Find where the given text appears and provide that cell's center as [X, Y] coordinate. 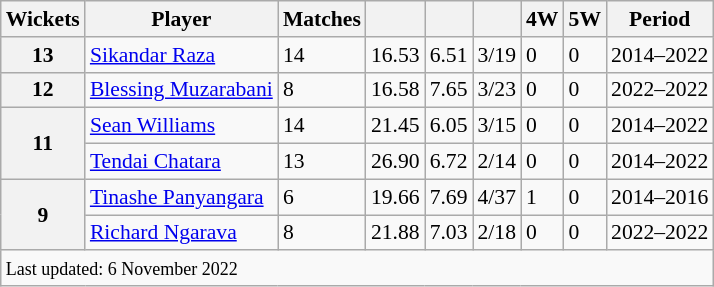
6.51 [449, 55]
Wickets [43, 19]
2/18 [496, 233]
4W [542, 19]
12 [43, 90]
21.45 [396, 126]
6.72 [449, 162]
1 [542, 197]
16.53 [396, 55]
19.66 [396, 197]
21.88 [396, 233]
Blessing Muzarabani [182, 90]
26.90 [396, 162]
3/15 [496, 126]
11 [43, 144]
Tinashe Panyangara [182, 197]
4/37 [496, 197]
2/14 [496, 162]
16.58 [396, 90]
Sean Williams [182, 126]
2014–2016 [660, 197]
Richard Ngarava [182, 233]
6 [322, 197]
7.65 [449, 90]
9 [43, 214]
3/23 [496, 90]
7.03 [449, 233]
5W [586, 19]
Matches [322, 19]
7.69 [449, 197]
Player [182, 19]
Sikandar Raza [182, 55]
3/19 [496, 55]
Last updated: 6 November 2022 [358, 269]
6.05 [449, 126]
Tendai Chatara [182, 162]
Period [660, 19]
